Output the [x, y] coordinate of the center of the cell containing the given text.  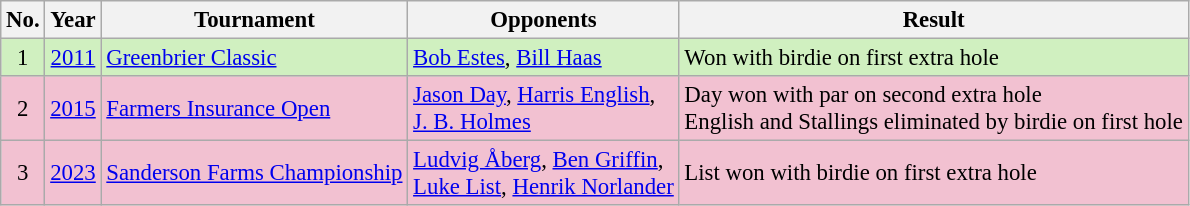
Opponents [544, 20]
Greenbrier Classic [254, 58]
Result [934, 20]
Won with birdie on first extra hole [934, 58]
Tournament [254, 20]
Bob Estes, Bill Haas [544, 58]
Ludvig Åberg, Ben Griffin, Luke List, Henrik Norlander [544, 174]
2023 [73, 174]
Year [73, 20]
No. [23, 20]
List won with birdie on first extra hole [934, 174]
2 [23, 108]
Day won with par on second extra holeEnglish and Stallings eliminated by birdie on first hole [934, 108]
Sanderson Farms Championship [254, 174]
3 [23, 174]
1 [23, 58]
2011 [73, 58]
Farmers Insurance Open [254, 108]
Jason Day, Harris English, J. B. Holmes [544, 108]
2015 [73, 108]
